Scan for the cell matching the given text and deliver its (X, Y) coordinate at center. 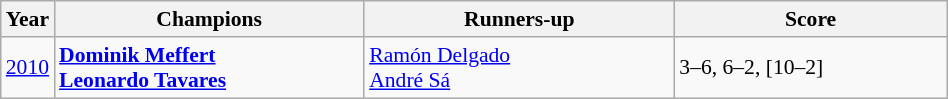
Score (810, 19)
2010 (28, 68)
Champions (209, 19)
Ramón Delgado André Sá (519, 68)
Year (28, 19)
Runners-up (519, 19)
3–6, 6–2, [10–2] (810, 68)
Dominik Meffert Leonardo Tavares (209, 68)
